Identify which cell holds the provided text, then report its [X, Y] central coordinate. 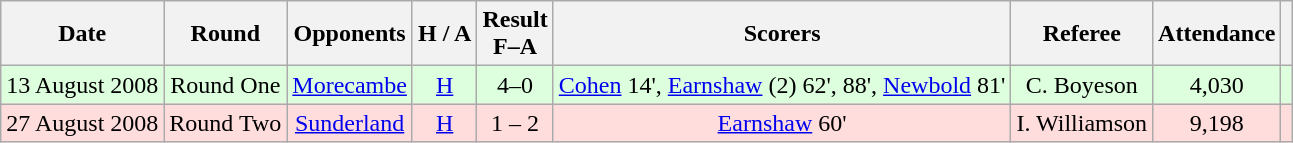
H / A [444, 34]
I. Williamson [1082, 123]
Date [82, 34]
1 – 2 [515, 123]
27 August 2008 [82, 123]
Attendance [1217, 34]
C. Boyeson [1082, 85]
4–0 [515, 85]
Opponents [350, 34]
Scorers [782, 34]
Round Two [226, 123]
Round [226, 34]
9,198 [1217, 123]
13 August 2008 [82, 85]
Cohen 14', Earnshaw (2) 62', 88', Newbold 81' [782, 85]
4,030 [1217, 85]
ResultF–A [515, 34]
Morecambe [350, 85]
Sunderland [350, 123]
Referee [1082, 34]
Round One [226, 85]
Earnshaw 60' [782, 123]
